Detect which cell encompasses the target text, then output its [X, Y] center coordinate. 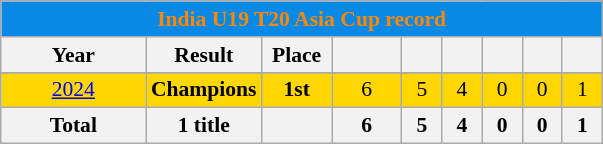
Year [74, 55]
1st [297, 90]
2024 [74, 90]
Result [204, 55]
Place [297, 55]
1 title [204, 126]
Champions [204, 90]
Total [74, 126]
India U19 T20 Asia Cup record [302, 19]
